Locate the cell with the specified text and output its (x, y) center coordinate. 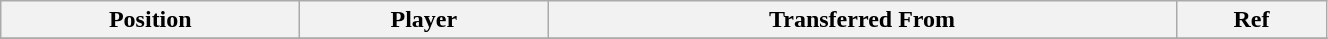
Ref (1251, 20)
Player (424, 20)
Transferred From (862, 20)
Position (150, 20)
